Extract the (x, y) coordinate from the center of the cell holding the provided text.  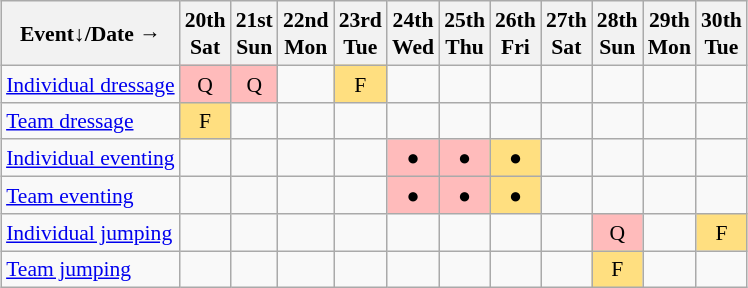
Team jumping (90, 268)
Team dressage (90, 120)
29thMon (670, 33)
Team eventing (90, 194)
Individual jumping (90, 232)
22ndMon (306, 33)
Individual eventing (90, 158)
20thSat (206, 33)
27thSat (566, 33)
24thWed (413, 33)
23rdTue (360, 33)
28thSun (618, 33)
Event↓/Date → (90, 33)
25thThu (464, 33)
Individual dressage (90, 84)
26thFri (516, 33)
30thTue (722, 33)
21stSun (254, 33)
